Find where the given text appears and provide that cell's center as [X, Y] coordinate. 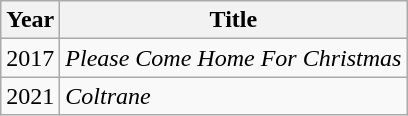
Year [30, 20]
2017 [30, 58]
Coltrane [234, 96]
Please Come Home For Christmas [234, 58]
Title [234, 20]
2021 [30, 96]
